Determine the (X, Y) coordinate at the center of the cell enclosing the given text.  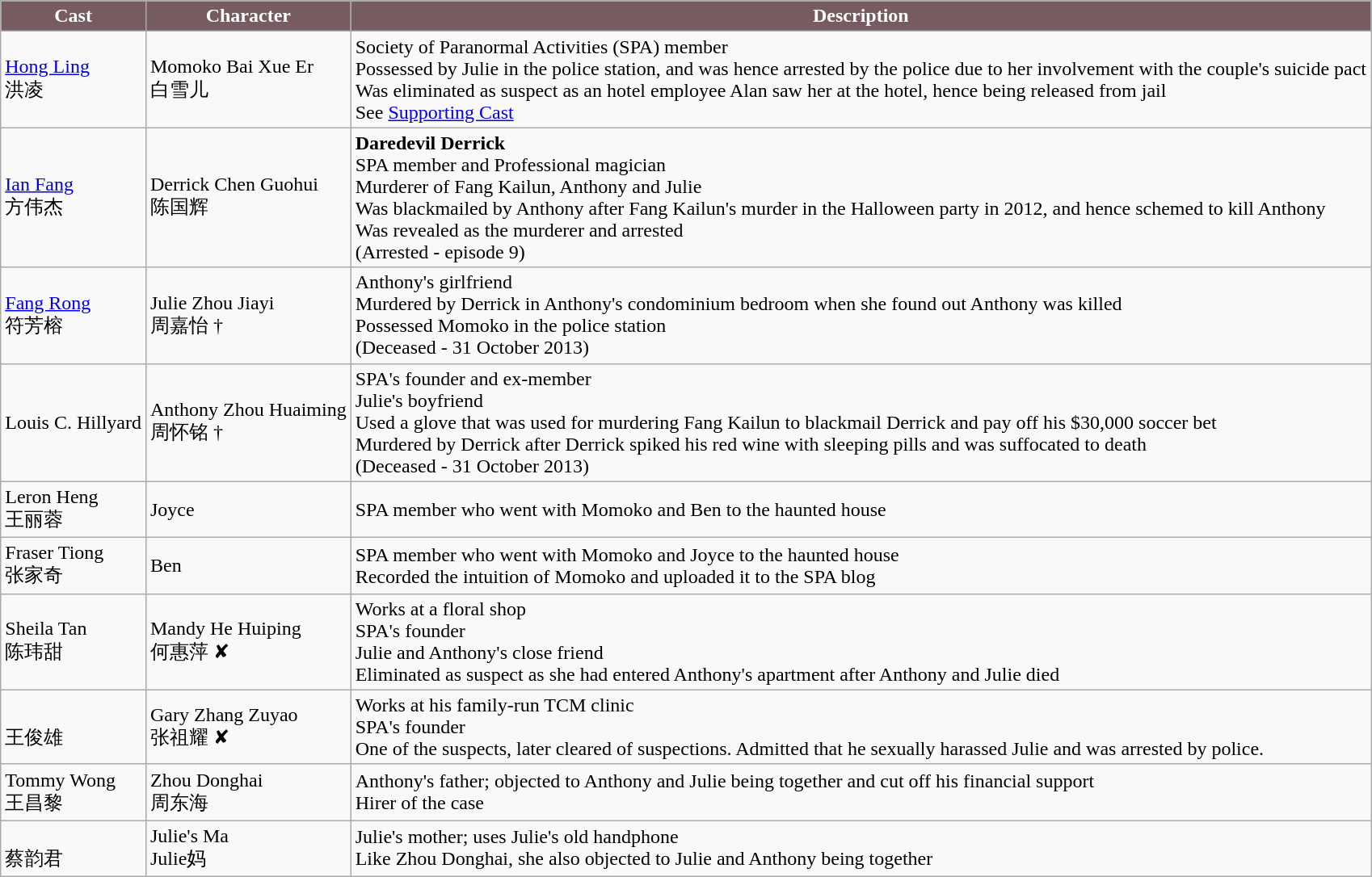
SPA member who went with Momoko and Joyce to the haunted house Recorded the intuition of Momoko and uploaded it to the SPA blog (861, 566)
Julie's Ma Julie妈 (248, 849)
Momoko Bai Xue Er 白雪儿 (248, 79)
Derrick Chen Guohui 陈国辉 (248, 197)
Hong Ling 洪凌 (74, 79)
Fraser Tiong 张家奇 (74, 566)
Mandy He Huiping 何惠萍 ✘ (248, 641)
Fang Rong 符芳榕 (74, 315)
Gary Zhang Zuyao 张祖耀 ✘ (248, 727)
Anthony's father; objected to Anthony and Julie being together and cut off his financial support Hirer of the case (861, 792)
Joyce (248, 510)
Ben (248, 566)
Cast (74, 16)
Anthony Zhou Huaiming 周怀铭 † (248, 422)
Leron Heng 王丽蓉 (74, 510)
Sheila Tan 陈玮甜 (74, 641)
Julie's mother; uses Julie's old handphone Like Zhou Donghai, she also objected to Julie and Anthony being together (861, 849)
Character (248, 16)
Zhou Donghai 周东海 (248, 792)
Tommy Wong 王昌黎 (74, 792)
Julie Zhou Jiayi 周嘉怡 † (248, 315)
SPA member who went with Momoko and Ben to the haunted house (861, 510)
Description (861, 16)
蔡韵君 (74, 849)
Louis C. Hillyard (74, 422)
Ian Fang 方伟杰 (74, 197)
王俊雄 (74, 727)
